Determine the (x, y) coordinate at the center of the cell enclosing the given text.  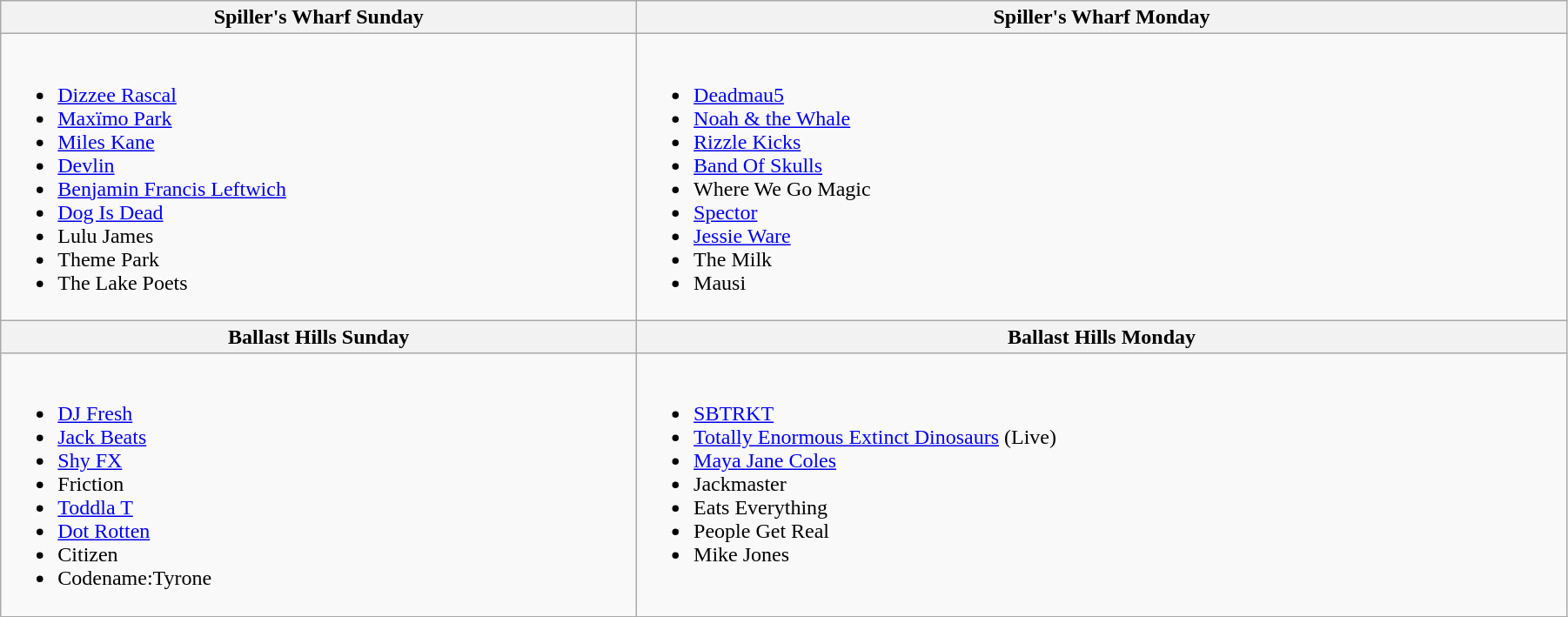
Spiller's Wharf Sunday (318, 17)
SBTRKTTotally Enormous Extinct Dinosaurs (Live)Maya Jane ColesJackmasterEats EverythingPeople Get RealMike Jones (1102, 485)
Dizzee RascalMaxïmo ParkMiles KaneDevlinBenjamin Francis LeftwichDog Is DeadLulu JamesTheme ParkThe Lake Poets (318, 178)
Spiller's Wharf Monday (1102, 17)
Deadmau5Noah & the WhaleRizzle KicksBand Of SkullsWhere We Go MagicSpectorJessie WareThe MilkMausi (1102, 178)
Ballast Hills Sunday (318, 337)
Ballast Hills Monday (1102, 337)
DJ FreshJack BeatsShy FXFrictionToddla TDot RottenCitizenCodename:Tyrone (318, 485)
